Scan for the cell matching the given text and deliver its [x, y] coordinate at center. 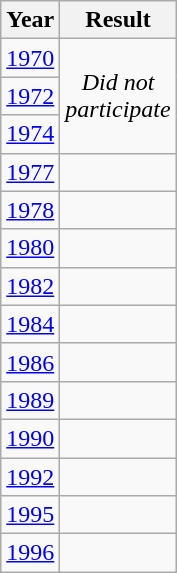
1982 [30, 286]
1978 [30, 210]
1992 [30, 477]
1970 [30, 58]
1984 [30, 324]
1995 [30, 515]
1990 [30, 438]
Year [30, 20]
1974 [30, 134]
Result [118, 20]
1989 [30, 400]
1972 [30, 96]
1977 [30, 172]
1980 [30, 248]
Did notparticipate [118, 96]
1986 [30, 362]
1996 [30, 553]
